Find where the given text appears and provide that cell's center as (x, y) coordinate. 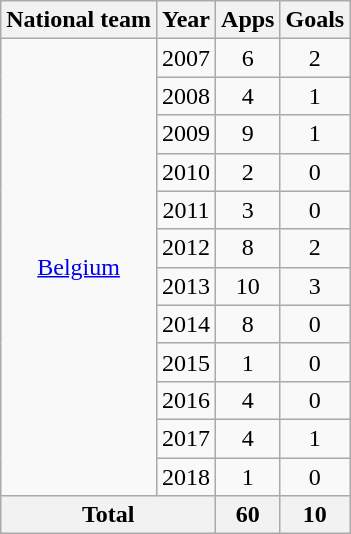
2015 (186, 362)
2014 (186, 324)
2013 (186, 286)
60 (248, 515)
Year (186, 20)
2010 (186, 172)
National team (79, 20)
2011 (186, 210)
Apps (248, 20)
Belgium (79, 268)
2009 (186, 134)
9 (248, 134)
2018 (186, 477)
2017 (186, 438)
2007 (186, 58)
Total (108, 515)
2016 (186, 400)
2012 (186, 248)
Goals (315, 20)
2008 (186, 96)
6 (248, 58)
